Output the (X, Y) coordinate of the center of the cell containing the given text.  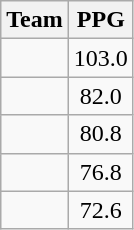
80.8 (100, 134)
Team (35, 20)
72.6 (100, 210)
PPG (100, 20)
82.0 (100, 96)
103.0 (100, 58)
76.8 (100, 172)
